For the text-containing cell, return its midpoint in [X, Y] coordinate format. 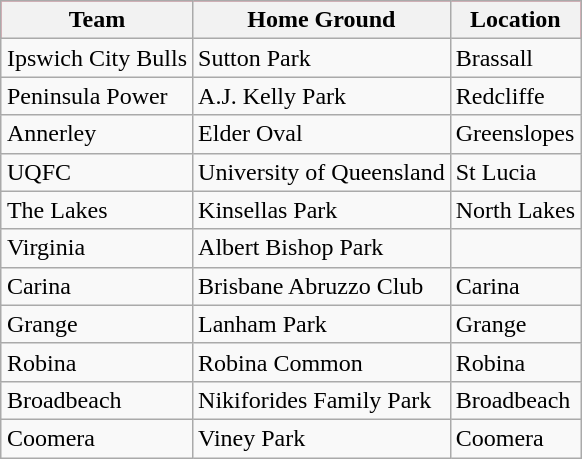
UQFC [96, 172]
Viney Park [322, 438]
North Lakes [515, 210]
Kinsellas Park [322, 210]
A.J. Kelly Park [322, 96]
Ipswich City Bulls [96, 58]
Robina Common [322, 362]
Brisbane Abruzzo Club [322, 286]
Team [96, 20]
Virginia [96, 248]
Home Ground [322, 20]
Greenslopes [515, 134]
St Lucia [515, 172]
University of Queensland [322, 172]
Annerley [96, 134]
Lanham Park [322, 324]
Sutton Park [322, 58]
Elder Oval [322, 134]
Brassall [515, 58]
Redcliffe [515, 96]
Nikiforides Family Park [322, 400]
Albert Bishop Park [322, 248]
The Lakes [96, 210]
Location [515, 20]
Peninsula Power [96, 96]
